For the text-containing cell, return its midpoint in [x, y] coordinate format. 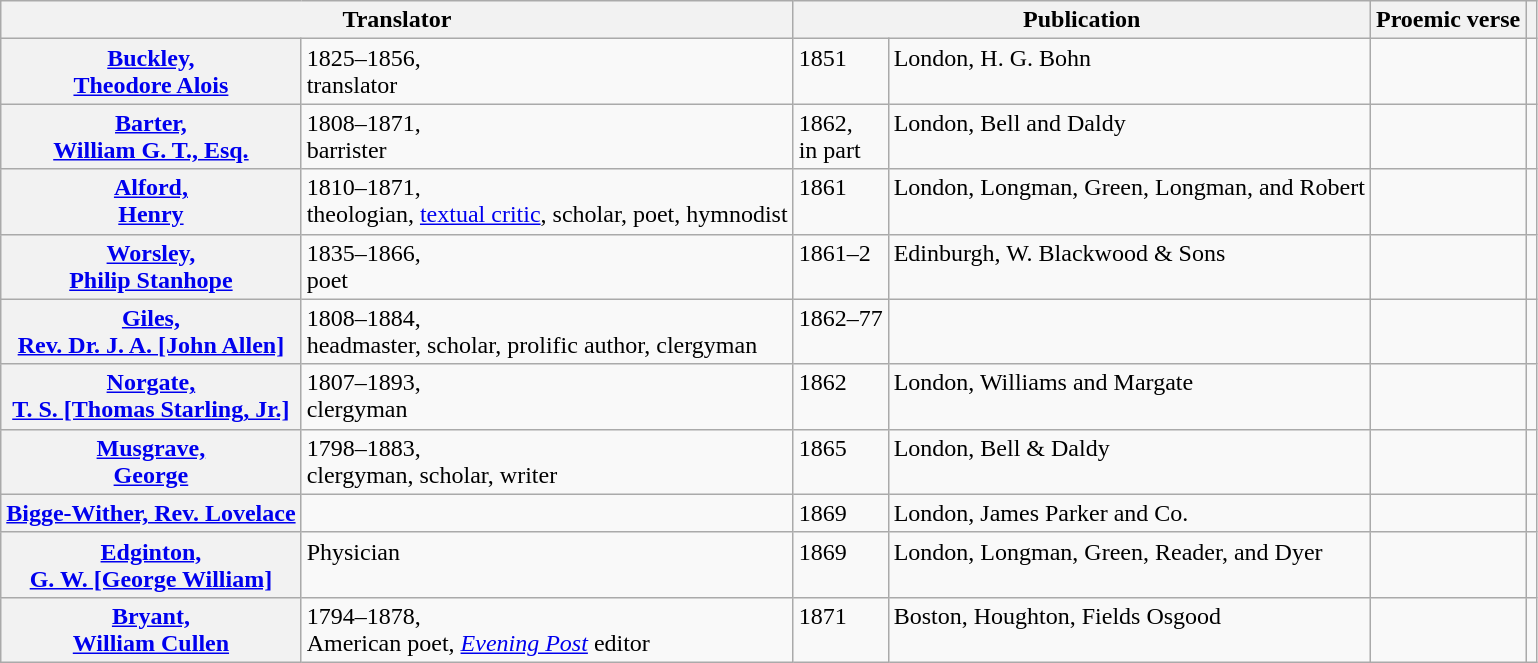
Edinburgh, W. Blackwood & Sons [1129, 266]
London, Bell & Daldy [1129, 462]
Edginton,G. W. [George William] [151, 564]
Barter,William G. T., Esq. [151, 136]
1798–1883,clergyman, scholar, writer [547, 462]
Bigge-Wither, Rev. Lovelace [151, 513]
London, Longman, Green, Longman, and Robert [1129, 202]
London, Longman, Green, Reader, and Dyer [1129, 564]
1862,in part [840, 136]
1862–77 [840, 332]
London, Williams and Margate [1129, 396]
1861 [840, 202]
London, James Parker and Co. [1129, 513]
1807–1893,clergyman [547, 396]
1794–1878,American poet, Evening Post editor [547, 630]
1808–1884,headmaster, scholar, prolific author, clergyman [547, 332]
London, H. G. Bohn [1129, 72]
Bryant,William Cullen [151, 630]
1862 [840, 396]
1808–1871,barrister [547, 136]
Publication [1082, 20]
Worsley,Philip Stanhope [151, 266]
Norgate,T. S. [Thomas Starling, Jr.] [151, 396]
1861–2 [840, 266]
Buckley,Theodore Alois [151, 72]
Giles,Rev. Dr. J. A. [John Allen] [151, 332]
1825–1856,translator [547, 72]
1835–1866,poet [547, 266]
London, Bell and Daldy [1129, 136]
Translator [397, 20]
Proemic verse [1448, 20]
Musgrave,George [151, 462]
Alford,Henry [151, 202]
1851 [840, 72]
Boston, Houghton, Fields Osgood [1129, 630]
Physician [547, 564]
1810–1871,theologian, textual critic, scholar, poet, hymnodist [547, 202]
1871 [840, 630]
1865 [840, 462]
